Extract the (X, Y) coordinate from the center of the cell holding the provided text.  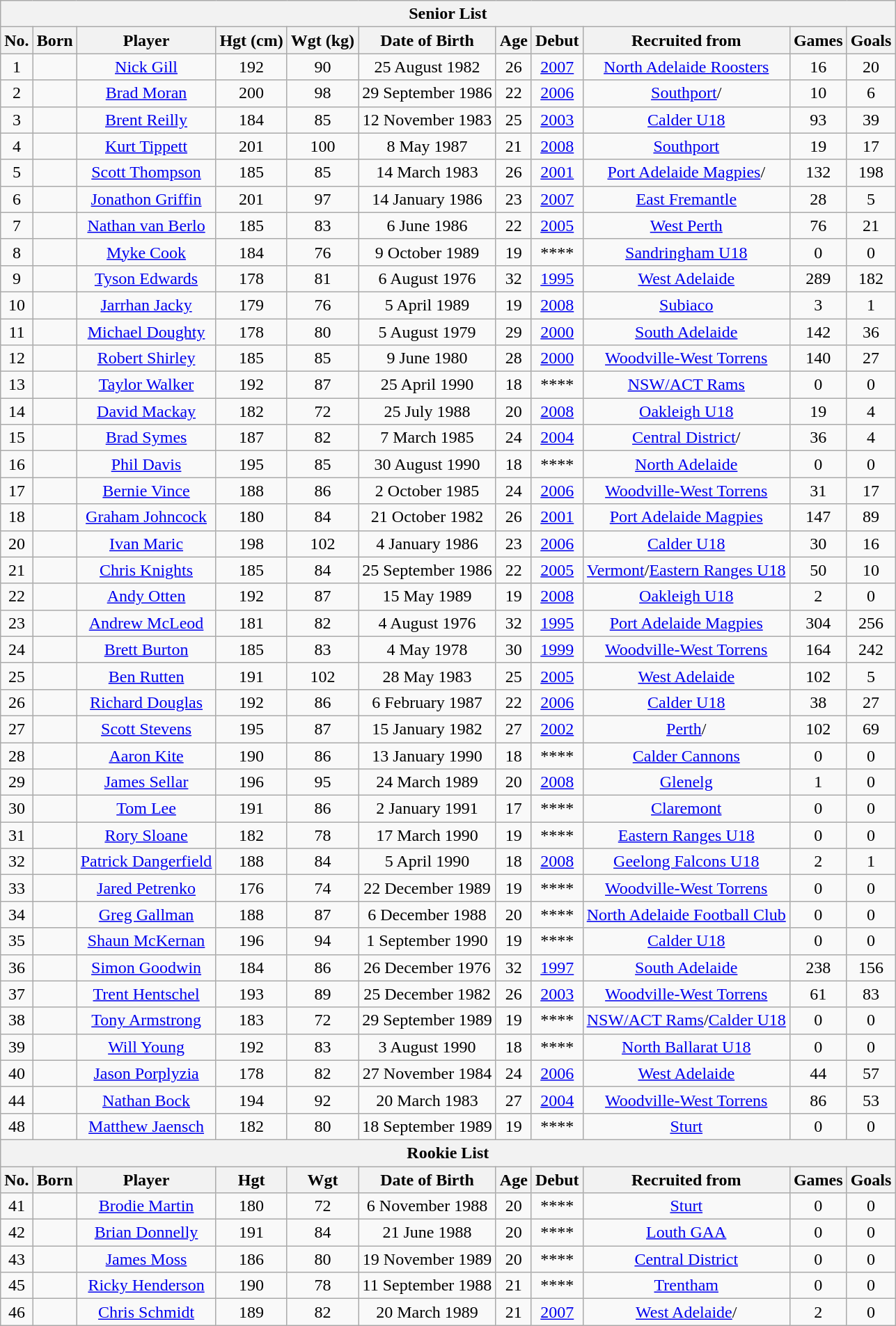
43 (17, 1259)
Geelong Falcons U18 (686, 862)
12 (17, 358)
Nathan Bock (146, 1100)
40 (17, 1073)
256 (871, 623)
14 March 1983 (427, 173)
Jason Porplyzia (146, 1073)
Ricky Henderson (146, 1286)
2 October 1985 (427, 491)
Tony Armstrong (146, 1020)
North Adelaide Football Club (686, 915)
90 (322, 67)
8 May 1987 (427, 146)
Eastern Ranges U18 (686, 835)
2002 (557, 729)
6 November 1988 (427, 1206)
69 (871, 729)
48 (17, 1126)
21 June 1988 (427, 1233)
Central District (686, 1259)
35 (17, 941)
22 December 1989 (427, 888)
37 (17, 994)
98 (322, 93)
28 May 1983 (427, 676)
James Moss (146, 1259)
Brent Reilly (146, 120)
186 (251, 1259)
Nathan van Berlo (146, 226)
Jarrhan Jacky (146, 305)
North Ballarat U18 (686, 1047)
50 (818, 570)
Jared Petrenko (146, 888)
Nick Gill (146, 67)
Brodie Martin (146, 1206)
Phil Davis (146, 464)
94 (322, 941)
Glenelg (686, 782)
25 April 1990 (427, 385)
8 (17, 252)
27 November 1984 (427, 1073)
156 (871, 968)
Myke Cook (146, 252)
Robert Shirley (146, 358)
33 (17, 888)
Claremont (686, 809)
Aaron Kite (146, 755)
Kurt Tippett (146, 146)
42 (17, 1233)
Port Adelaide Magpies/ (686, 173)
Central District/ (686, 438)
9 October 1989 (427, 252)
Brian Donnelly (146, 1233)
29 September 1989 (427, 1020)
Jonathon Griffin (146, 199)
11 (17, 332)
3 August 1990 (427, 1047)
181 (251, 623)
NSW/ACT Rams/Calder U18 (686, 1020)
West Perth (686, 226)
9 (17, 278)
57 (871, 1073)
West Adelaide/ (686, 1312)
East Fremantle (686, 199)
5 April 1989 (427, 305)
13 January 1990 (427, 755)
25 December 1982 (427, 994)
Ivan Maric (146, 544)
29 September 1986 (427, 93)
7 (17, 226)
74 (322, 888)
4 January 1986 (427, 544)
1 September 1990 (427, 941)
92 (322, 1100)
Senior List (448, 14)
Richard Douglas (146, 702)
2 January 1991 (427, 809)
4 May 1978 (427, 649)
20 March 1983 (427, 1100)
5 August 1979 (427, 332)
81 (322, 278)
Matthew Jaensch (146, 1126)
Michael Doughty (146, 332)
Tom Lee (146, 809)
15 January 1982 (427, 729)
11 September 1988 (427, 1286)
14 (17, 411)
David Mackay (146, 411)
20 March 1989 (427, 1312)
176 (251, 888)
James Sellar (146, 782)
26 December 1976 (427, 968)
304 (818, 623)
30 August 1990 (427, 464)
Andy Otten (146, 597)
Southport/ (686, 93)
93 (818, 120)
140 (818, 358)
25 August 1982 (427, 67)
Tyson Edwards (146, 278)
Greg Gallman (146, 915)
179 (251, 305)
46 (17, 1312)
Rookie List (448, 1153)
Brad Moran (146, 93)
Graham Johncock (146, 517)
132 (818, 173)
6 June 1986 (427, 226)
Hgt (cm) (251, 40)
95 (322, 782)
238 (818, 968)
97 (322, 199)
34 (17, 915)
Trent Hentschel (146, 994)
Taylor Walker (146, 385)
Sandringham U18 (686, 252)
1997 (557, 968)
18 September 1989 (427, 1126)
1999 (557, 649)
Brett Burton (146, 649)
17 March 1990 (427, 835)
Chris Knights (146, 570)
Scott Thompson (146, 173)
Wgt (322, 1180)
24 March 1989 (427, 782)
Louth GAA (686, 1233)
53 (871, 1100)
6 August 1976 (427, 278)
Andrew McLeod (146, 623)
Subiaco (686, 305)
14 January 1986 (427, 199)
21 October 1982 (427, 517)
289 (818, 278)
45 (17, 1286)
193 (251, 994)
Southport (686, 146)
Patrick Dangerfield (146, 862)
9 June 1980 (427, 358)
7 March 1985 (427, 438)
147 (818, 517)
Wgt (kg) (322, 40)
15 May 1989 (427, 597)
Rory Sloane (146, 835)
Simon Goodwin (146, 968)
NSW/ACT Rams (686, 385)
Ben Rutten (146, 676)
15 (17, 438)
13 (17, 385)
189 (251, 1312)
Vermont/Eastern Ranges U18 (686, 570)
41 (17, 1206)
187 (251, 438)
19 November 1989 (427, 1259)
North Adelaide Roosters (686, 67)
Shaun McKernan (146, 941)
6 February 1987 (427, 702)
25 September 1986 (427, 570)
Hgt (251, 1180)
North Adelaide (686, 464)
12 November 1983 (427, 120)
242 (871, 649)
164 (818, 649)
Chris Schmidt (146, 1312)
Calder Cannons (686, 755)
25 July 1988 (427, 411)
5 April 1990 (427, 862)
183 (251, 1020)
194 (251, 1100)
Trentham (686, 1286)
6 December 1988 (427, 915)
142 (818, 332)
61 (818, 994)
100 (322, 146)
4 August 1976 (427, 623)
Bernie Vince (146, 491)
200 (251, 93)
Will Young (146, 1047)
Scott Stevens (146, 729)
Brad Symes (146, 438)
Perth/ (686, 729)
